From the cell containing the given text, extract its center point as (X, Y) coordinate. 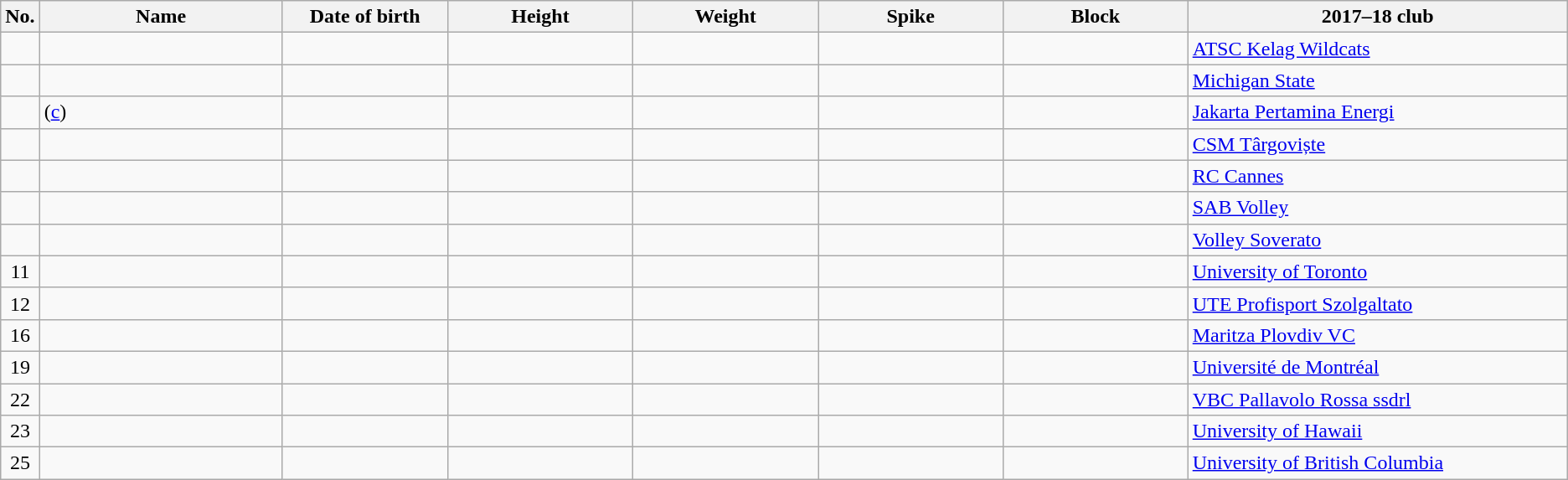
University of Toronto (1377, 271)
Block (1096, 17)
Jakarta Pertamina Energi (1377, 112)
No. (20, 17)
VBC Pallavolo Rossa ssdrl (1377, 400)
2017–18 club (1377, 17)
University of British Columbia (1377, 463)
ATSC Kelag Wildcats (1377, 49)
UTE Profisport Szolgaltato (1377, 303)
Université de Montréal (1377, 367)
Maritza Plovdiv VC (1377, 335)
Volley Soverato (1377, 240)
16 (20, 335)
12 (20, 303)
Michigan State (1377, 80)
(c) (161, 112)
Height (539, 17)
Weight (725, 17)
University of Hawaii (1377, 431)
19 (20, 367)
Name (161, 17)
11 (20, 271)
Spike (911, 17)
CSM Târgoviște (1377, 144)
23 (20, 431)
RC Cannes (1377, 176)
Date of birth (365, 17)
25 (20, 463)
22 (20, 400)
SAB Volley (1377, 208)
